Detect which cell encompasses the target text, then output its (x, y) center coordinate. 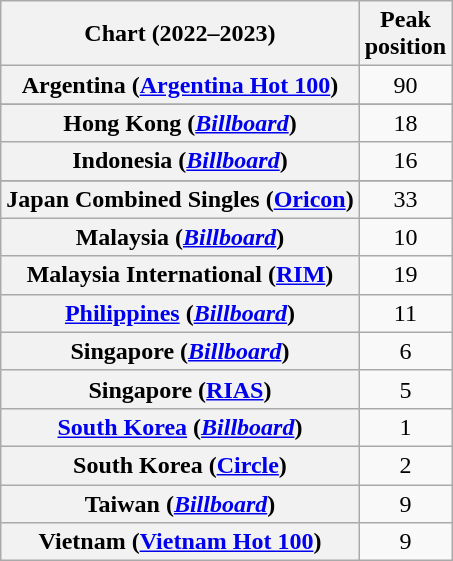
10 (405, 237)
19 (405, 275)
Malaysia International (RIM) (180, 275)
Vietnam (Vietnam Hot 100) (180, 542)
1 (405, 427)
Philippines (Billboard) (180, 313)
Japan Combined Singles (Oricon) (180, 199)
South Korea (Billboard) (180, 427)
16 (405, 161)
11 (405, 313)
90 (405, 85)
Argentina (Argentina Hot 100) (180, 85)
18 (405, 123)
Taiwan (Billboard) (180, 503)
6 (405, 351)
Indonesia (Billboard) (180, 161)
Singapore (Billboard) (180, 351)
Hong Kong (Billboard) (180, 123)
Peakposition (405, 34)
2 (405, 465)
Malaysia (Billboard) (180, 237)
5 (405, 389)
South Korea (Circle) (180, 465)
Chart (2022–2023) (180, 34)
33 (405, 199)
Singapore (RIAS) (180, 389)
